For the text-containing cell, return its midpoint in (x, y) coordinate format. 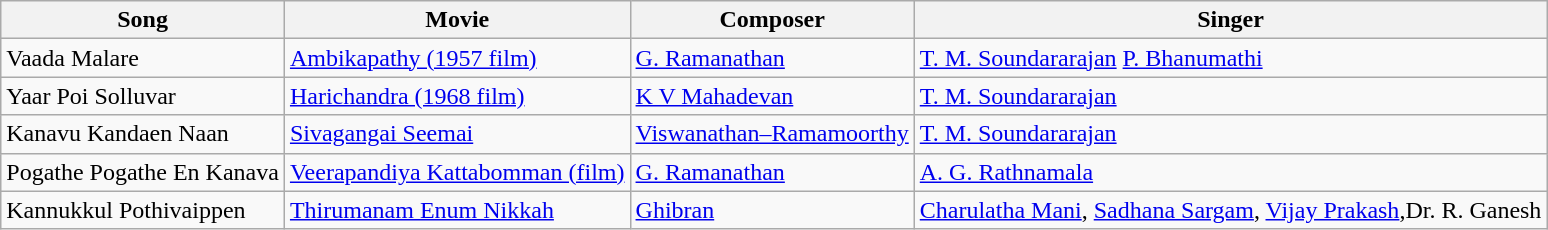
Ambikapathy (1957 film) (457, 58)
K V Mahadevan (772, 96)
Movie (457, 20)
T. M. Soundararajan P. Bhanumathi (1230, 58)
Vaada Malare (143, 58)
Charulatha Mani, Sadhana Sargam, Vijay Prakash,Dr. R. Ganesh (1230, 210)
A. G. Rathnamala (1230, 172)
Thirumanam Enum Nikkah (457, 210)
Yaar Poi Solluvar (143, 96)
Singer (1230, 20)
Song (143, 20)
Sivagangai Seemai (457, 134)
Harichandra (1968 film) (457, 96)
Pogathe Pogathe En Kanava (143, 172)
Veerapandiya Kattabomman (film) (457, 172)
Ghibran (772, 210)
Viswanathan–Ramamoorthy (772, 134)
Kannukkul Pothivaippen (143, 210)
Composer (772, 20)
Kanavu Kandaen Naan (143, 134)
